Determine the [X, Y] coordinate at the center of the cell enclosing the given text.  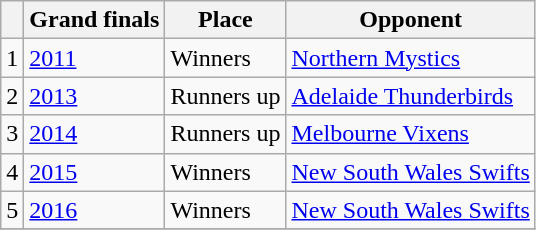
Place [226, 20]
2016 [94, 210]
Grand finals [94, 20]
Northern Mystics [410, 58]
5 [12, 210]
Melbourne Vixens [410, 134]
2 [12, 96]
2015 [94, 172]
Adelaide Thunderbirds [410, 96]
2011 [94, 58]
1 [12, 58]
2014 [94, 134]
4 [12, 172]
3 [12, 134]
2013 [94, 96]
Opponent [410, 20]
